Scan for the cell matching the given text and deliver its (x, y) coordinate at center. 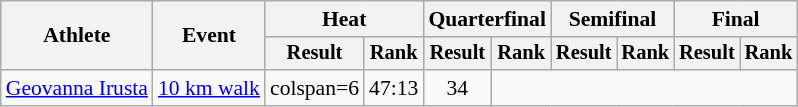
47:13 (394, 88)
Geovanna Irusta (77, 88)
Semifinal (612, 19)
Final (736, 19)
Quarterfinal (487, 19)
Athlete (77, 36)
10 km walk (209, 88)
34 (457, 88)
Heat (344, 19)
colspan=6 (314, 88)
Event (209, 36)
